Locate the cell with the specified text and output its [X, Y] center coordinate. 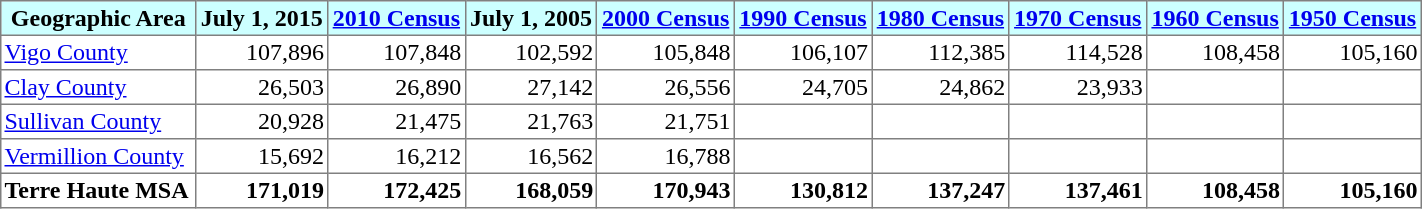
1980 Census [940, 18]
Clay County [98, 87]
171,019 [262, 190]
27,142 [531, 87]
24,862 [940, 87]
16,788 [666, 156]
1990 Census [802, 18]
170,943 [666, 190]
1950 Census [1352, 18]
Terre Haute MSA [98, 190]
2000 Census [666, 18]
130,812 [802, 190]
137,461 [1078, 190]
16,212 [396, 156]
21,763 [531, 121]
1970 Census [1078, 18]
July 1, 2005 [531, 18]
2010 Census [396, 18]
105,848 [666, 52]
21,751 [666, 121]
26,890 [396, 87]
26,503 [262, 87]
172,425 [396, 190]
23,933 [1078, 87]
114,528 [1078, 52]
112,385 [940, 52]
107,848 [396, 52]
Geographic Area [98, 18]
1960 Census [1214, 18]
21,475 [396, 121]
Sullivan County [98, 121]
137,247 [940, 190]
168,059 [531, 190]
24,705 [802, 87]
15,692 [262, 156]
Vermillion County [98, 156]
102,592 [531, 52]
106,107 [802, 52]
107,896 [262, 52]
16,562 [531, 156]
July 1, 2015 [262, 18]
26,556 [666, 87]
20,928 [262, 121]
Vigo County [98, 52]
